For the text-containing cell, return its midpoint in [X, Y] coordinate format. 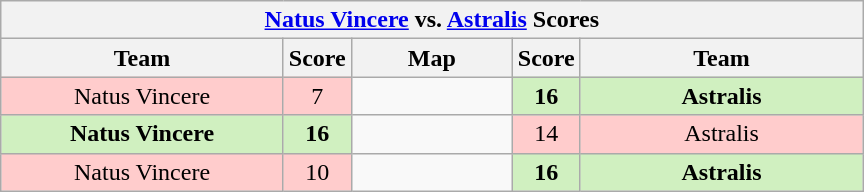
Map [432, 58]
Natus Vincere vs. Astralis Scores [432, 20]
10 [317, 172]
7 [317, 96]
14 [546, 134]
